Scan for the cell matching the given text and deliver its (X, Y) coordinate at center. 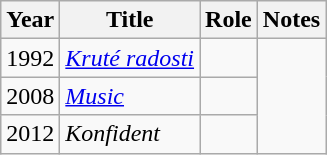
Year (30, 20)
Title (130, 20)
2008 (30, 96)
Konfident (130, 134)
2012 (30, 134)
Kruté radosti (130, 58)
Music (130, 96)
Role (229, 20)
Notes (291, 20)
1992 (30, 58)
